Search for the cell housing the specified text and yield its (x, y) center coordinate. 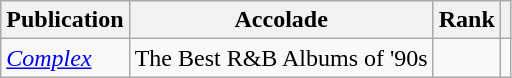
Accolade (281, 20)
Complex (65, 58)
Publication (65, 20)
Rank (466, 20)
The Best R&B Albums of '90s (281, 58)
